Locate the cell with the specified text and output its [x, y] center coordinate. 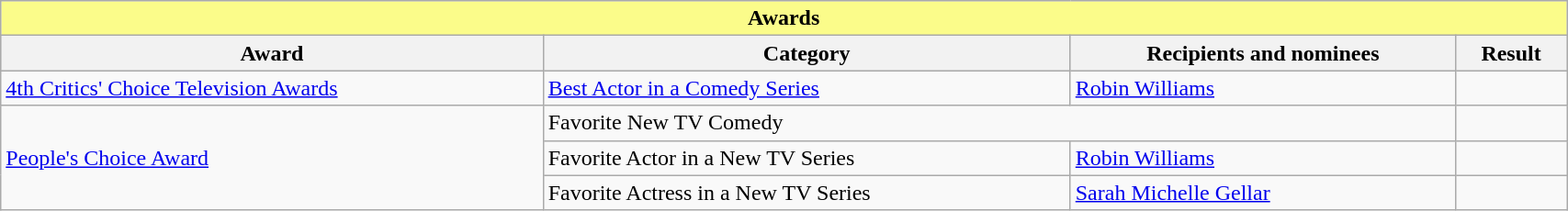
4th Critics' Choice Television Awards [272, 88]
Category [807, 53]
Favorite Actress in a New TV Series [807, 193]
Favorite Actor in a New TV Series [807, 158]
Recipients and nominees [1262, 53]
People's Choice Award [272, 158]
Awards [784, 18]
Best Actor in a Comedy Series [807, 88]
Favorite New TV Comedy [999, 123]
Result [1510, 53]
Sarah Michelle Gellar [1262, 193]
Award [272, 53]
